Capture the cell that displays the provided text and extract its [X, Y] central coordinate. 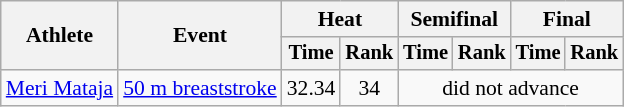
Meri Mataja [60, 88]
34 [369, 88]
32.34 [312, 88]
Heat [340, 19]
Athlete [60, 36]
50 m breaststroke [200, 88]
Event [200, 36]
Final [567, 19]
did not advance [510, 88]
Semifinal [454, 19]
